Return the [x, y] coordinate for the center point of the cell that contains the specified text.  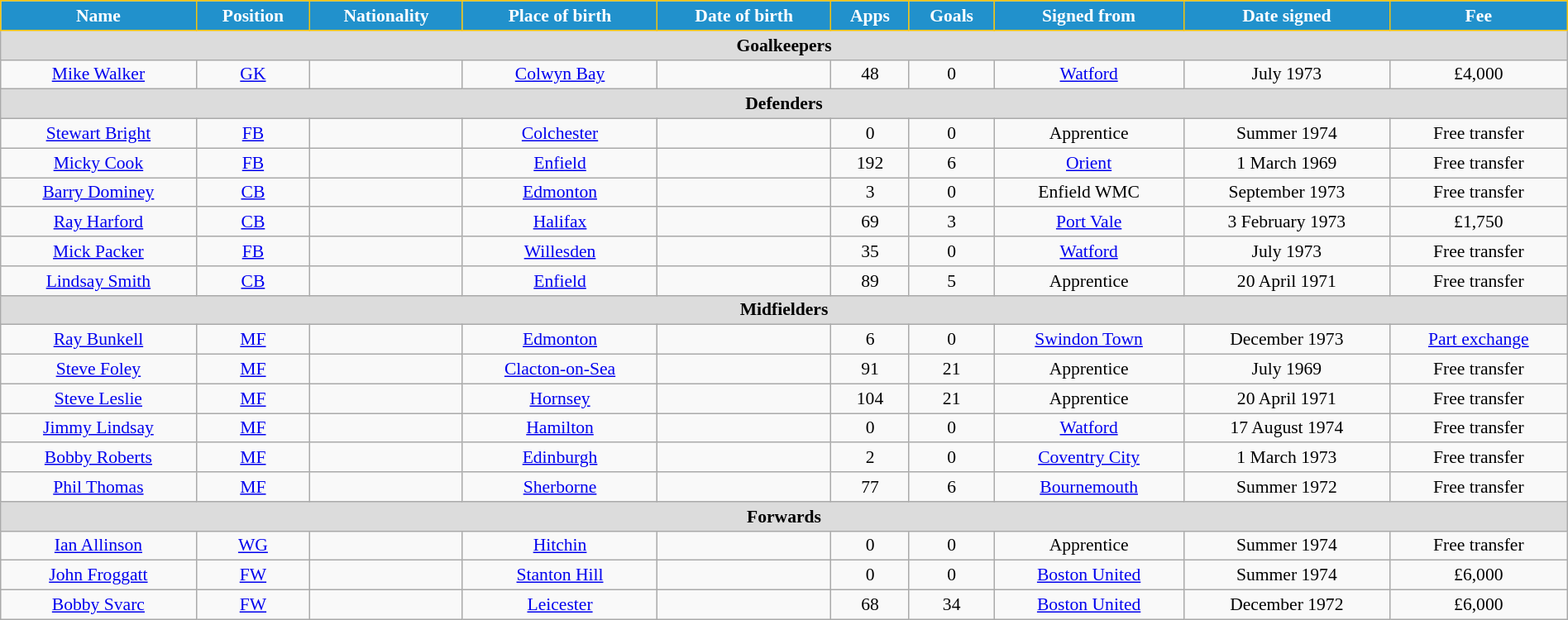
77 [870, 487]
Sherborne [559, 487]
Willesden [559, 251]
Swindon Town [1088, 340]
Bobby Svarc [98, 605]
Bournemouth [1088, 487]
Colwyn Bay [559, 74]
Bobby Roberts [98, 458]
Apps [870, 16]
Port Vale [1088, 222]
Phil Thomas [98, 487]
Mike Walker [98, 74]
Leicester [559, 605]
Hitchin [559, 546]
17 August 1974 [1287, 428]
Nationality [387, 16]
69 [870, 222]
2 [870, 458]
September 1973 [1287, 193]
Signed from [1088, 16]
Part exchange [1479, 340]
Colchester [559, 134]
Place of birth [559, 16]
1 March 1973 [1287, 458]
91 [870, 370]
Hornsey [559, 398]
Ray Harford [98, 222]
Clacton-on-Sea [559, 370]
5 [951, 281]
Stewart Bright [98, 134]
Steve Leslie [98, 398]
Micky Cook [98, 163]
Defenders [784, 104]
Goals [951, 16]
Lindsay Smith [98, 281]
68 [870, 605]
Coventry City [1088, 458]
Halifax [559, 222]
Date signed [1287, 16]
Midfielders [784, 310]
48 [870, 74]
Steve Foley [98, 370]
GK [253, 74]
Ian Allinson [98, 546]
Fee [1479, 16]
34 [951, 605]
£4,000 [1479, 74]
Barry Dominey [98, 193]
Date of birth [744, 16]
Orient [1088, 163]
John Froggatt [98, 575]
Name [98, 16]
£1,750 [1479, 222]
1 March 1969 [1287, 163]
192 [870, 163]
Stanton Hill [559, 575]
Position [253, 16]
Ray Bunkell [98, 340]
Summer 1972 [1287, 487]
Forwards [784, 517]
December 1973 [1287, 340]
Mick Packer [98, 251]
35 [870, 251]
WG [253, 546]
Hamilton [559, 428]
Edinburgh [559, 458]
Goalkeepers [784, 45]
89 [870, 281]
3 February 1973 [1287, 222]
Enfield WMC [1088, 193]
July 1969 [1287, 370]
104 [870, 398]
Jimmy Lindsay [98, 428]
December 1972 [1287, 605]
